From the cell containing the given text, extract its center point as (x, y) coordinate. 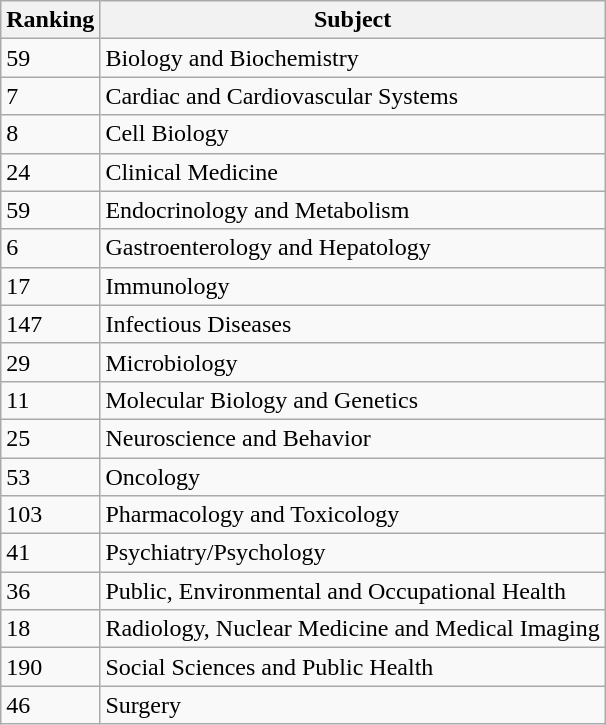
103 (50, 515)
41 (50, 553)
Ranking (50, 20)
Oncology (352, 477)
Subject (352, 20)
Surgery (352, 705)
6 (50, 248)
24 (50, 172)
Pharmacology and Toxicology (352, 515)
29 (50, 362)
Clinical Medicine (352, 172)
Microbiology (352, 362)
Biology and Biochemistry (352, 58)
7 (50, 96)
11 (50, 400)
8 (50, 134)
Gastroenterology and Hepatology (352, 248)
190 (50, 667)
Neuroscience and Behavior (352, 438)
Immunology (352, 286)
36 (50, 591)
Endocrinology and Metabolism (352, 210)
Molecular Biology and Genetics (352, 400)
Infectious Diseases (352, 324)
53 (50, 477)
Social Sciences and Public Health (352, 667)
Cardiac and Cardiovascular Systems (352, 96)
Psychiatry/Psychology (352, 553)
46 (50, 705)
25 (50, 438)
Cell Biology (352, 134)
Public, Environmental and Occupational Health (352, 591)
Radiology, Nuclear Medicine and Medical Imaging (352, 629)
18 (50, 629)
147 (50, 324)
17 (50, 286)
